From the cell containing the given text, extract its center point as (x, y) coordinate. 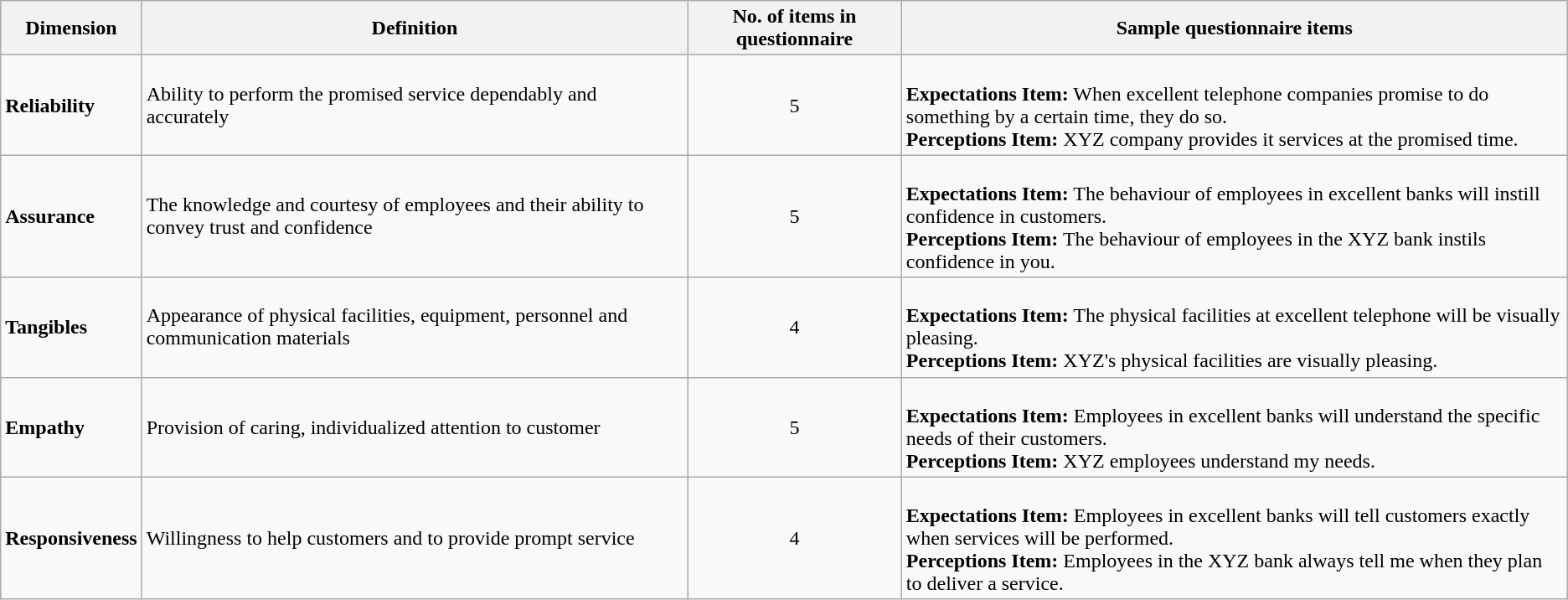
Sample questionnaire items (1235, 28)
Willingness to help customers and to provide prompt service (414, 538)
Assurance (71, 216)
No. of items in questionnaire (795, 28)
Reliability (71, 106)
The knowledge and courtesy of employees and their ability to convey trust and confidence (414, 216)
Responsiveness (71, 538)
Appearance of physical facilities, equipment, personnel and communication materials (414, 327)
Empathy (71, 427)
Dimension (71, 28)
Definition (414, 28)
Provision of caring, individualized attention to customer (414, 427)
Tangibles (71, 327)
Ability to perform the promised service dependably and accurately (414, 106)
